From the cell containing the given text, extract its center point as [x, y] coordinate. 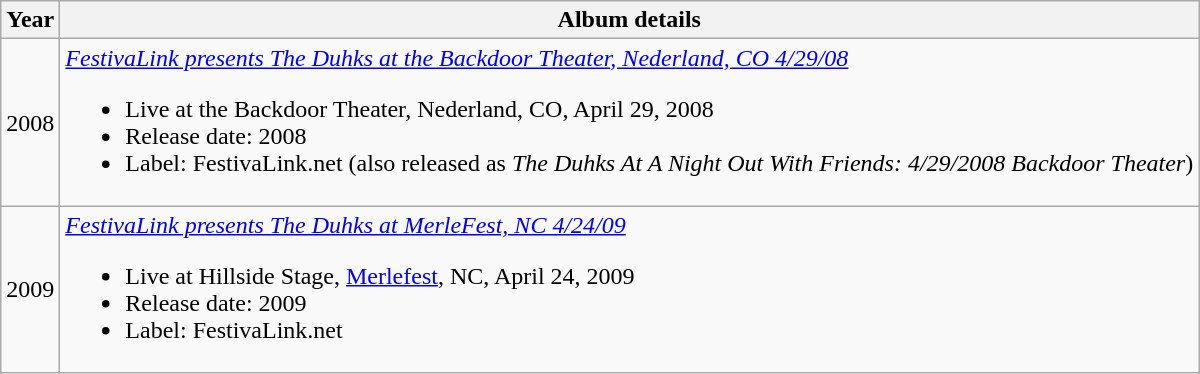
Album details [630, 20]
2009 [30, 290]
FestivaLink presents The Duhks at MerleFest, NC 4/24/09Live at Hillside Stage, Merlefest, NC, April 24, 2009Release date: 2009Label: FestivaLink.net [630, 290]
2008 [30, 122]
Year [30, 20]
